Return [x, y] of the center of cell containing provided text 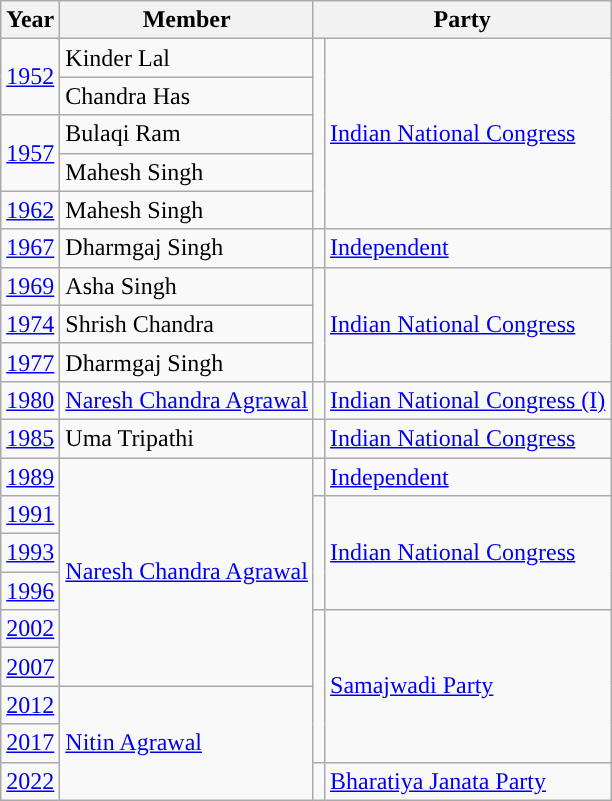
2002 [30, 629]
1996 [30, 591]
1969 [30, 286]
Shrish Chandra [187, 324]
Bulaqi Ram [187, 134]
1991 [30, 515]
1993 [30, 553]
Indian National Congress (I) [468, 400]
2022 [30, 781]
Samajwadi Party [468, 686]
1989 [30, 477]
1974 [30, 324]
2007 [30, 667]
Chandra Has [187, 96]
Kinder Lal [187, 58]
1977 [30, 362]
Asha Singh [187, 286]
1952 [30, 77]
Nitin Agrawal [187, 743]
2012 [30, 705]
1962 [30, 210]
Member [187, 20]
2017 [30, 743]
Year [30, 20]
Party [462, 20]
1980 [30, 400]
1985 [30, 438]
Uma Tripathi [187, 438]
1957 [30, 153]
1967 [30, 248]
Bharatiya Janata Party [468, 781]
